Return the [x, y] coordinate for the center point of the cell that contains the specified text.  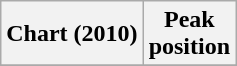
Peakposition [189, 34]
Chart (2010) [72, 34]
